Capture the cell that displays the provided text and extract its (x, y) central coordinate. 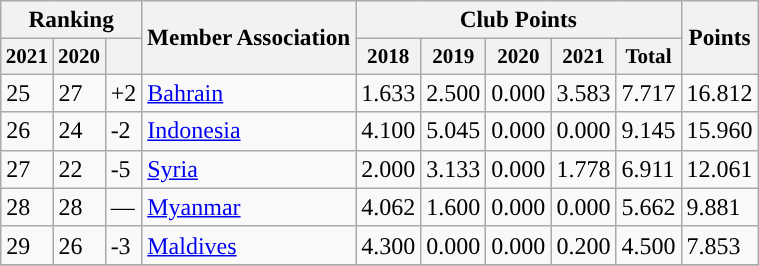
3.133 (454, 169)
29 (27, 245)
1.778 (584, 169)
4.500 (648, 245)
Maldives (249, 245)
25 (27, 93)
— (124, 207)
Myanmar (249, 207)
7.717 (648, 93)
Bahrain (249, 93)
22 (79, 169)
-3 (124, 245)
4.062 (388, 207)
16.812 (720, 93)
24 (79, 131)
2019 (454, 56)
Syria (249, 169)
+2 (124, 93)
2.000 (388, 169)
9.881 (720, 207)
-5 (124, 169)
12.061 (720, 169)
Member Association (249, 38)
4.100 (388, 131)
3.583 (584, 93)
1.633 (388, 93)
Total (648, 56)
5.662 (648, 207)
Points (720, 38)
Club Points (518, 20)
0.200 (584, 245)
7.853 (720, 245)
-2 (124, 131)
5.045 (454, 131)
9.145 (648, 131)
1.600 (454, 207)
2018 (388, 56)
Ranking (72, 20)
6.911 (648, 169)
Indonesia (249, 131)
2.500 (454, 93)
15.960 (720, 131)
4.300 (388, 245)
